Search for the cell housing the specified text and yield its (X, Y) center coordinate. 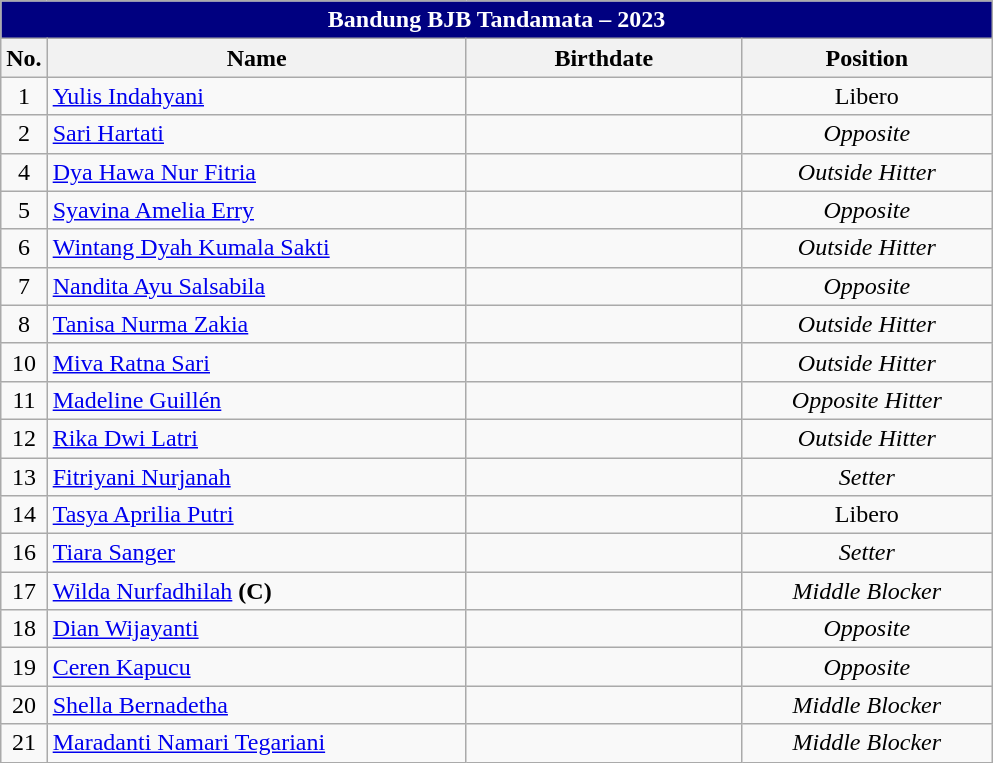
Wilda Nurfadhilah (C) (256, 591)
4 (24, 172)
Position (866, 58)
Shella Bernadetha (256, 705)
18 (24, 629)
Birthdate (604, 58)
1 (24, 96)
12 (24, 438)
8 (24, 324)
Syavina Amelia Erry (256, 210)
Madeline Guillén (256, 400)
Rika Dwi Latri (256, 438)
Yulis Indahyani (256, 96)
20 (24, 705)
2 (24, 134)
5 (24, 210)
No. (24, 58)
Ceren Kapucu (256, 667)
Maradanti Namari Tegariani (256, 743)
Tasya Aprilia Putri (256, 515)
17 (24, 591)
Nandita Ayu Salsabila (256, 286)
7 (24, 286)
Bandung BJB Tandamata – 2023 (497, 20)
6 (24, 248)
10 (24, 362)
Opposite Hitter (866, 400)
Dya Hawa Nur Fitria (256, 172)
11 (24, 400)
19 (24, 667)
Name (256, 58)
14 (24, 515)
13 (24, 477)
Wintang Dyah Kumala Sakti (256, 248)
Miva Ratna Sari (256, 362)
Dian Wijayanti (256, 629)
Tanisa Nurma Zakia (256, 324)
16 (24, 553)
Fitriyani Nurjanah (256, 477)
Sari Hartati (256, 134)
Tiara Sanger (256, 553)
21 (24, 743)
